Return the (x, y) coordinate for the center point of the cell that contains the specified text.  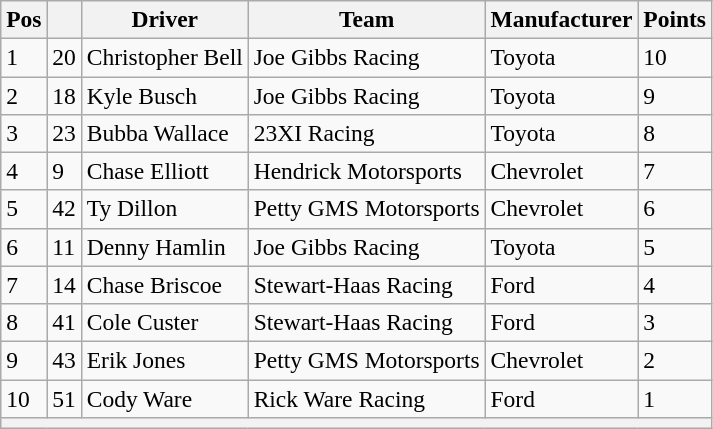
Team (366, 19)
Chase Briscoe (164, 285)
Rick Ware Racing (366, 398)
Chase Elliott (164, 171)
Erik Jones (164, 360)
23XI Racing (366, 133)
Cole Custer (164, 322)
14 (64, 285)
42 (64, 209)
Manufacturer (562, 19)
11 (64, 247)
Points (675, 19)
20 (64, 57)
Driver (164, 19)
Christopher Bell (164, 57)
Pos (24, 19)
18 (64, 95)
Hendrick Motorsports (366, 171)
23 (64, 133)
Cody Ware (164, 398)
Ty Dillon (164, 209)
43 (64, 360)
Denny Hamlin (164, 247)
41 (64, 322)
51 (64, 398)
Kyle Busch (164, 95)
Bubba Wallace (164, 133)
